For the text-containing cell, return its midpoint in [x, y] coordinate format. 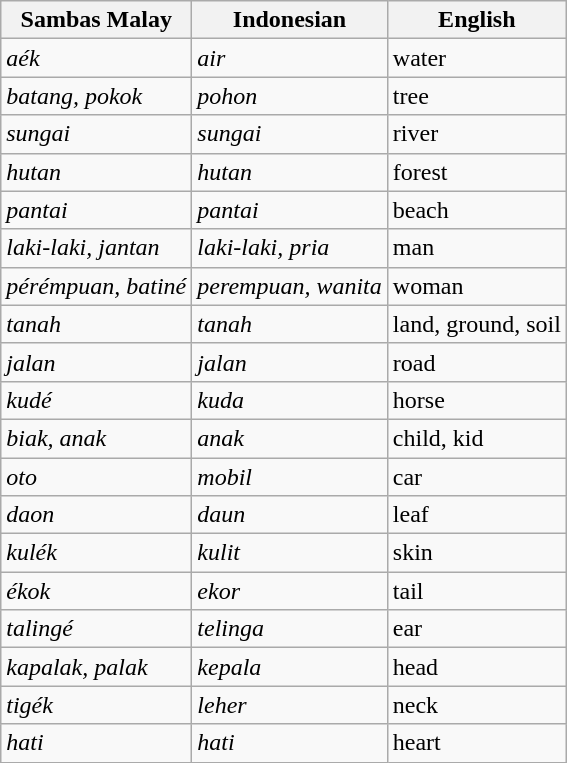
laki-laki, jantan [96, 248]
road [476, 362]
batang, pokok [96, 96]
man [476, 248]
talingé [96, 629]
mobil [290, 477]
laki-laki, pria [290, 248]
leaf [476, 515]
pérémpuan, batiné [96, 286]
forest [476, 172]
tail [476, 591]
ear [476, 629]
ekor [290, 591]
head [476, 667]
tigék [96, 705]
kapalak, palak [96, 667]
aék [96, 58]
skin [476, 553]
horse [476, 400]
car [476, 477]
air [290, 58]
telinga [290, 629]
ékok [96, 591]
kudé [96, 400]
river [476, 134]
oto [96, 477]
child, kid [476, 438]
heart [476, 743]
tree [476, 96]
pohon [290, 96]
kepala [290, 667]
beach [476, 210]
kulit [290, 553]
perempuan, wanita [290, 286]
daun [290, 515]
English [476, 20]
woman [476, 286]
Sambas Malay [96, 20]
leher [290, 705]
Indonesian [290, 20]
daon [96, 515]
kulék [96, 553]
neck [476, 705]
biak, anak [96, 438]
anak [290, 438]
land, ground, soil [476, 324]
kuda [290, 400]
water [476, 58]
